From the cell containing the given text, extract its center point as (x, y) coordinate. 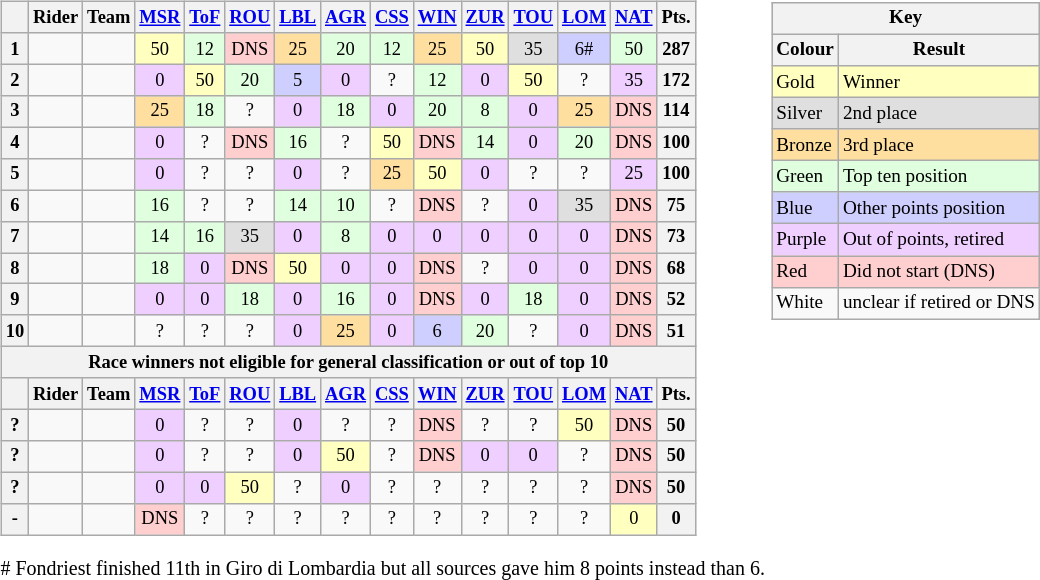
114 (676, 112)
Gold (806, 82)
52 (676, 300)
1 (14, 48)
2 (14, 80)
Colour (806, 50)
7 (14, 236)
unclear if retired or DNS (938, 303)
172 (676, 80)
Red (806, 272)
Race winners not eligible for general classification or out of top 10 (348, 362)
Bronze (806, 145)
Purple (806, 240)
2nd place (938, 113)
White (806, 303)
Blue (806, 208)
51 (676, 330)
Key (906, 18)
4 (14, 142)
287 (676, 48)
- (14, 518)
Did not start (DNS) (938, 272)
Green (806, 177)
75 (676, 206)
Top ten position (938, 177)
6# (584, 48)
3 (14, 112)
3rd place (938, 145)
9 (14, 300)
Silver (806, 113)
Out of points, retired (938, 240)
73 (676, 236)
Result (938, 50)
Other points position (938, 208)
Winner (938, 82)
68 (676, 268)
